Capture the cell that displays the provided text and extract its [x, y] central coordinate. 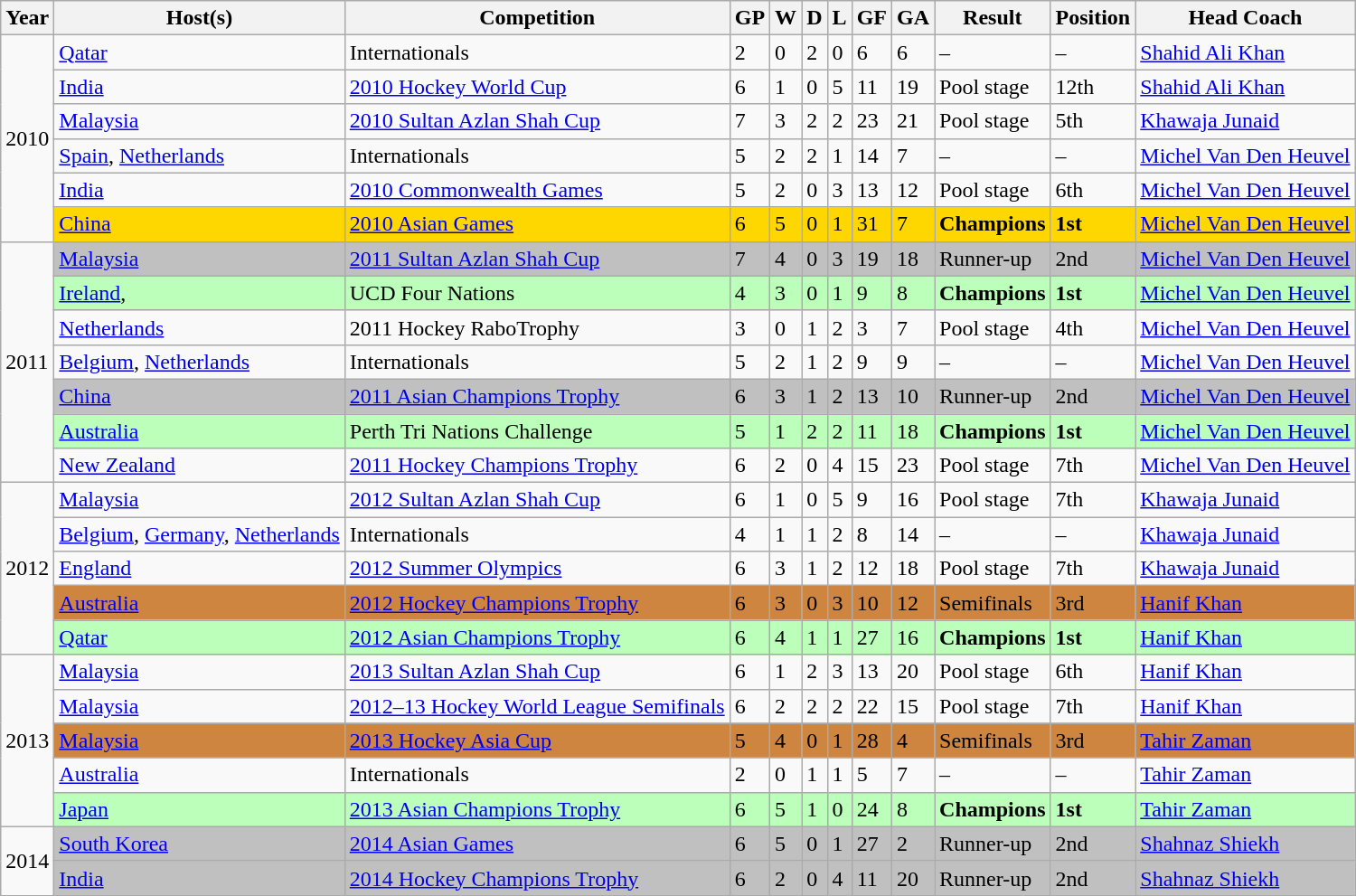
2010 Hockey World Cup [537, 87]
W [786, 18]
2014 Asian Games [537, 844]
2010 [27, 138]
2014 Hockey Champions Trophy [537, 878]
Ireland, [199, 293]
Head Coach [1246, 18]
2014 [27, 861]
Year [27, 18]
2012–13 Hockey World League Semifinals [537, 706]
GA [913, 18]
GF [871, 18]
2010 Asian Games [537, 224]
4th [1093, 327]
12th [1093, 87]
2011 Sultan Azlan Shah Cup [537, 259]
Japan [199, 809]
2012 Asian Champions Trophy [537, 637]
Position [1093, 18]
2013 Hockey Asia Cup [537, 740]
24 [871, 809]
5th [1093, 121]
2010 Sultan Azlan Shah Cup [537, 121]
2011 Asian Champions Trophy [537, 396]
Belgium, Germany, Netherlands [199, 534]
New Zealand [199, 466]
2012 [27, 569]
28 [871, 740]
21 [913, 121]
31 [871, 224]
2010 Commonwealth Games [537, 190]
D [815, 18]
GP [749, 18]
2012 Hockey Champions Trophy [537, 603]
Perth Tri Nations Challenge [537, 431]
Spain, Netherlands [199, 156]
South Korea [199, 844]
Competition [537, 18]
2012 Summer Olympics [537, 569]
2013 Asian Champions Trophy [537, 809]
Belgium, Netherlands [199, 362]
L [839, 18]
Result [993, 18]
2012 Sultan Azlan Shah Cup [537, 500]
2011 Hockey RaboTrophy [537, 327]
Host(s) [199, 18]
Netherlands [199, 327]
2011 Hockey Champions Trophy [537, 466]
2011 [27, 362]
England [199, 569]
2013 Sultan Azlan Shah Cup [537, 672]
UCD Four Nations [537, 293]
22 [871, 706]
2013 [27, 740]
